Scan for the cell matching the given text and deliver its [X, Y] coordinate at center. 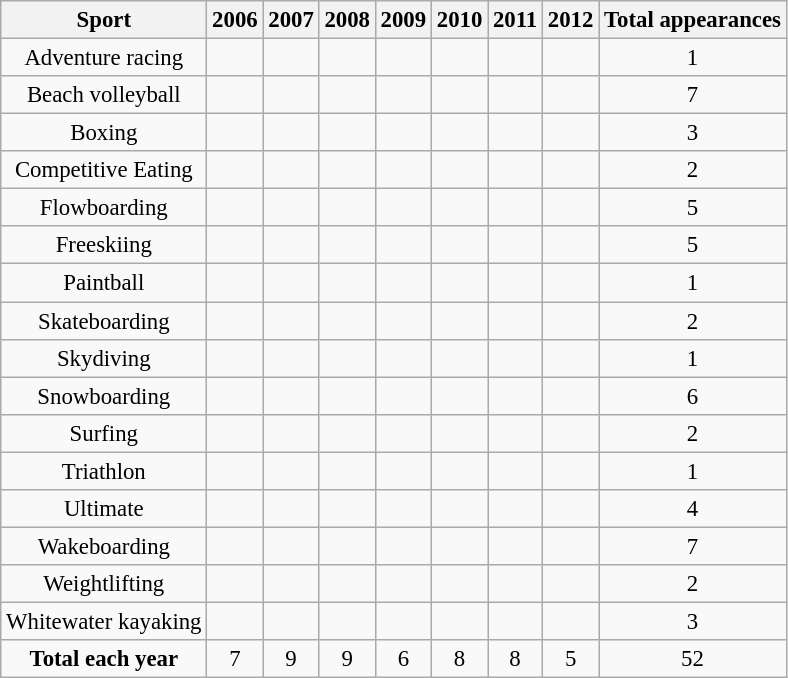
2009 [403, 20]
Sport [104, 20]
Total each year [104, 659]
Ultimate [104, 509]
2006 [235, 20]
Paintball [104, 283]
2007 [291, 20]
2010 [459, 20]
52 [693, 659]
2011 [516, 20]
Adventure racing [104, 58]
Whitewater kayaking [104, 621]
Weightlifting [104, 584]
Boxing [104, 133]
Flowboarding [104, 208]
Competitive Eating [104, 170]
Freeskiing [104, 245]
Triathlon [104, 471]
Skydiving [104, 358]
Total appearances [693, 20]
Surfing [104, 433]
2008 [347, 20]
Snowboarding [104, 396]
4 [693, 509]
2012 [571, 20]
Beach volleyball [104, 95]
Skateboarding [104, 321]
Wakeboarding [104, 546]
